Scan for the cell matching the given text and deliver its (X, Y) coordinate at center. 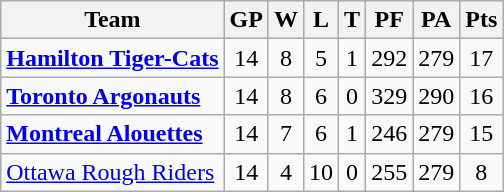
4 (286, 172)
5 (320, 58)
17 (482, 58)
329 (390, 96)
W (286, 20)
292 (390, 58)
T (352, 20)
PA (436, 20)
290 (436, 96)
PF (390, 20)
15 (482, 134)
10 (320, 172)
Pts (482, 20)
L (320, 20)
GP (246, 20)
7 (286, 134)
16 (482, 96)
Hamilton Tiger-Cats (112, 58)
Team (112, 20)
Toronto Argonauts (112, 96)
255 (390, 172)
Montreal Alouettes (112, 134)
246 (390, 134)
Ottawa Rough Riders (112, 172)
